Search for the cell housing the specified text and yield its [X, Y] center coordinate. 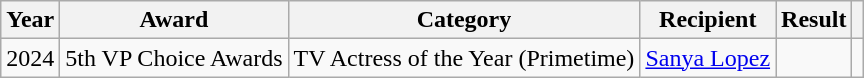
TV Actress of the Year (Primetime) [464, 58]
5th VP Choice Awards [174, 58]
Year [30, 20]
Recipient [708, 20]
2024 [30, 58]
Category [464, 20]
Award [174, 20]
Result [814, 20]
Sanya Lopez [708, 58]
